Find where the given text appears and provide that cell's center as [x, y] coordinate. 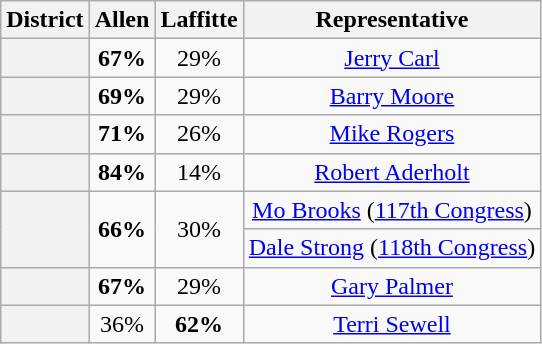
Barry Moore [392, 96]
Mo Brooks (117th Congress) [392, 210]
Mike Rogers [392, 134]
26% [199, 134]
Terri Sewell [392, 324]
Dale Strong (118th Congress) [392, 248]
62% [199, 324]
69% [122, 96]
Allen [122, 20]
30% [199, 229]
14% [199, 172]
District [45, 20]
Robert Aderholt [392, 172]
Representative [392, 20]
Gary Palmer [392, 286]
66% [122, 229]
Jerry Carl [392, 58]
84% [122, 172]
Laffitte [199, 20]
71% [122, 134]
36% [122, 324]
